Provide the (x, y) coordinate of the cell's center where the given text is located.  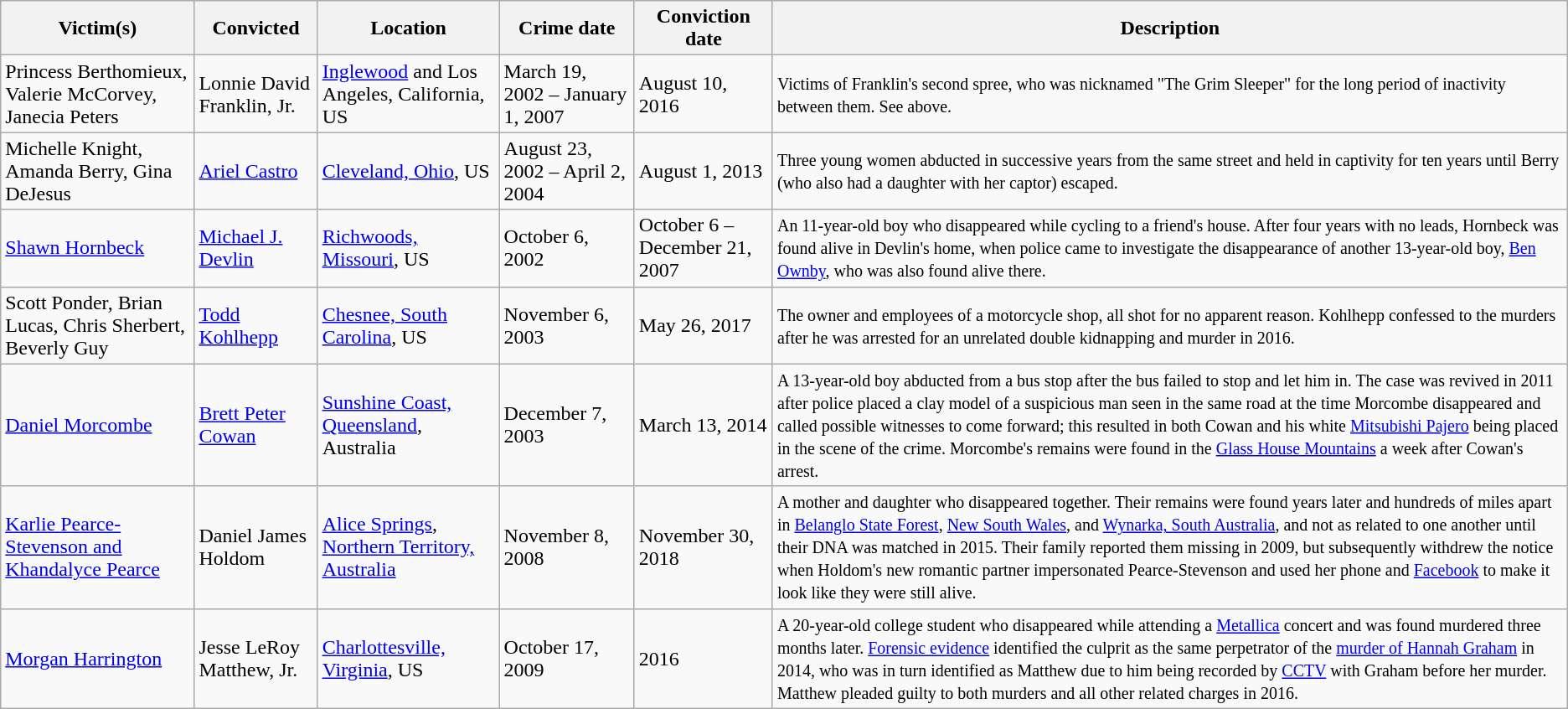
Michelle Knight, Amanda Berry, Gina DeJesus (97, 171)
May 26, 2017 (704, 325)
Alice Springs, Northern Territory, Australia (409, 547)
Charlottesville, Virginia, US (409, 659)
Morgan Harrington (97, 659)
October 17, 2009 (566, 659)
Sunshine Coast, Queensland, Australia (409, 425)
August 23, 2002 – April 2, 2004 (566, 171)
March 13, 2014 (704, 425)
Victims of Franklin's second spree, who was nicknamed "The Grim Sleeper" for the long period of inactivity between them. See above. (1169, 94)
Daniel James Holdom (256, 547)
Conviction date (704, 28)
Chesnee, South Carolina, US (409, 325)
Inglewood and Los Angeles, California, US (409, 94)
Cleveland, Ohio, US (409, 171)
March 19, 2002 – January 1, 2007 (566, 94)
November 30, 2018 (704, 547)
Michael J. Devlin (256, 248)
Jesse LeRoy Matthew, Jr. (256, 659)
Princess Berthomieux, Valerie McCorvey, Janecia Peters (97, 94)
October 6 – December 21, 2007 (704, 248)
2016 (704, 659)
Description (1169, 28)
August 1, 2013 (704, 171)
Ariel Castro (256, 171)
Victim(s) (97, 28)
Scott Ponder, Brian Lucas, Chris Sherbert, Beverly Guy (97, 325)
Karlie Pearce-Stevenson and Khandalyce Pearce (97, 547)
October 6, 2002 (566, 248)
November 8, 2008 (566, 547)
Convicted (256, 28)
Lonnie David Franklin, Jr. (256, 94)
Location (409, 28)
November 6, 2003 (566, 325)
Brett Peter Cowan (256, 425)
December 7, 2003 (566, 425)
Shawn Hornbeck (97, 248)
August 10, 2016 (704, 94)
Richwoods, Missouri, US (409, 248)
Crime date (566, 28)
Todd Kohlhepp (256, 325)
Daniel Morcombe (97, 425)
